Locate the cell with the specified text and output its (X, Y) center coordinate. 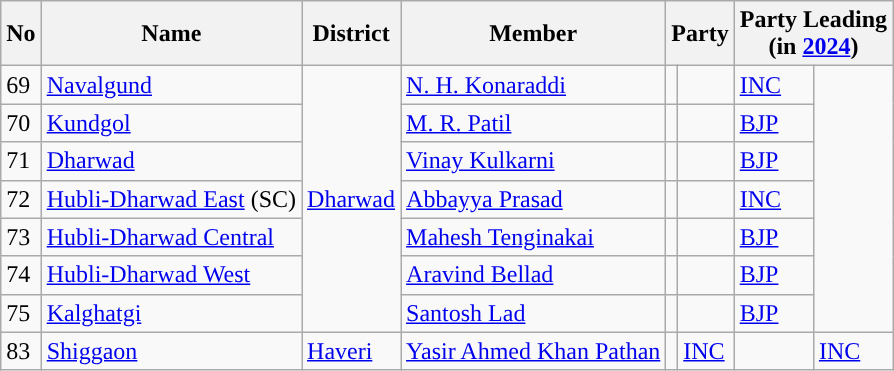
Haveri (352, 351)
Hubli-Dharwad East (SC) (171, 199)
83 (21, 351)
Party (700, 34)
Hubli-Dharwad West (171, 275)
Party Leading(in 2024) (813, 34)
70 (21, 123)
M. R. Patil (534, 123)
69 (21, 85)
73 (21, 237)
Kalghatgi (171, 313)
Vinay Kulkarni (534, 161)
Shiggaon (171, 351)
Hubli-Dharwad Central (171, 237)
75 (21, 313)
Name (171, 34)
Aravind Bellad (534, 275)
Mahesh Tenginakai (534, 237)
71 (21, 161)
Abbayya Prasad (534, 199)
Yasir Ahmed Khan Pathan (534, 351)
74 (21, 275)
N. H. Konaraddi (534, 85)
Navalgund (171, 85)
District (352, 34)
72 (21, 199)
Santosh Lad (534, 313)
Kundgol (171, 123)
No (21, 34)
Member (534, 34)
